Pinpoint the cell where the given text exists, returning its (x, y) midpoint coordinate. 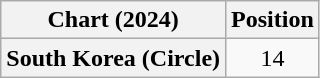
Position (273, 20)
Chart (2024) (114, 20)
South Korea (Circle) (114, 58)
14 (273, 58)
